Locate the cell with the specified text and output its (x, y) center coordinate. 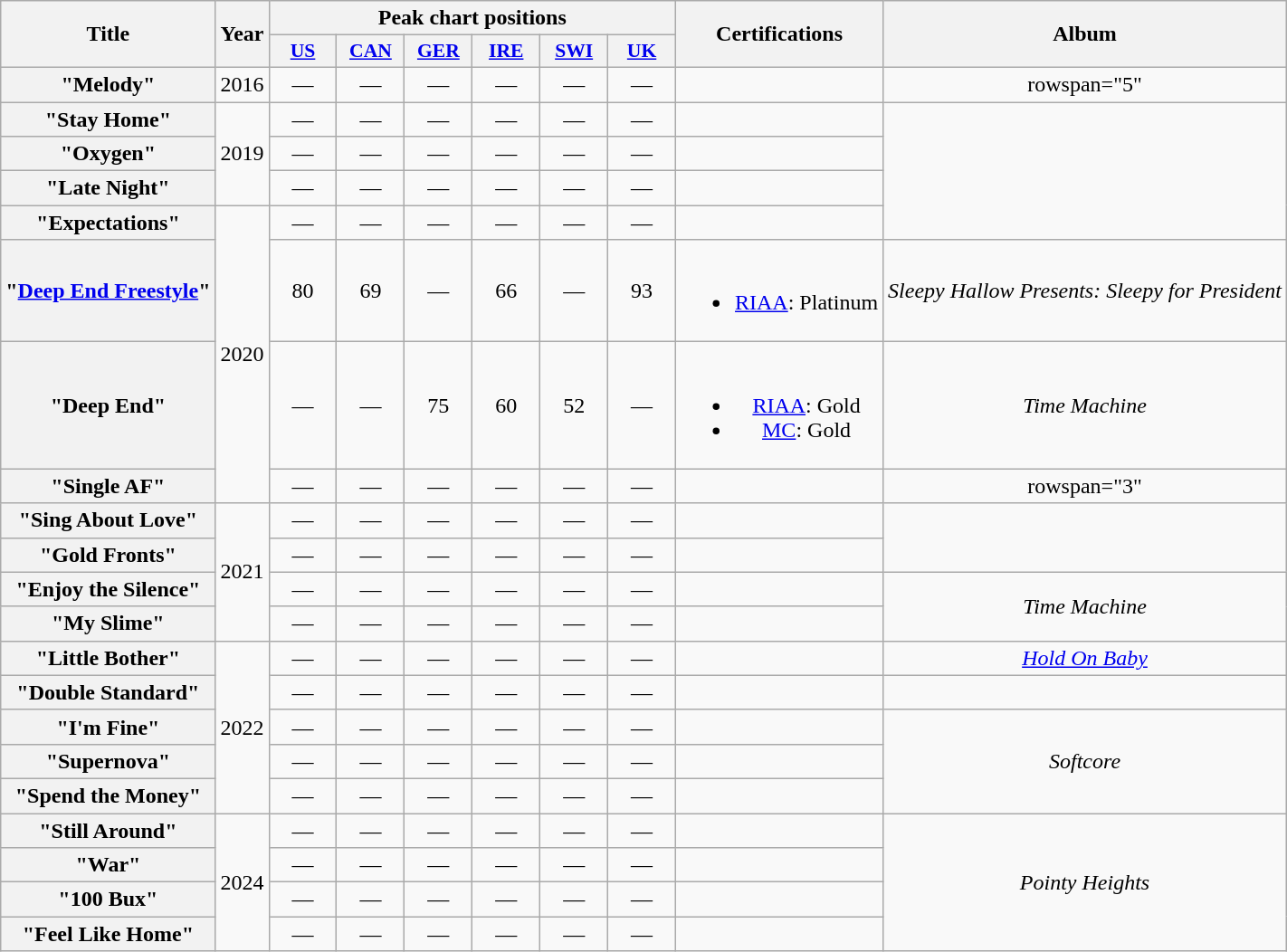
"100 Bux" (109, 900)
US (302, 52)
Album (1085, 34)
"Late Night" (109, 188)
CAN (371, 52)
rowspan="3" (1085, 486)
"Single AF" (109, 486)
2020 (243, 355)
75 (438, 405)
SWI (574, 52)
Peak chart positions (472, 18)
"Double Standard" (109, 692)
Certifications (780, 34)
"Oxygen" (109, 154)
2021 (243, 572)
"Spend the Money" (109, 795)
66 (507, 291)
RIAA: Platinum (780, 291)
"Little Bother" (109, 658)
UK (643, 52)
Sleepy Hallow Presents: Sleepy for President (1085, 291)
rowspan="5" (1085, 84)
Title (109, 34)
IRE (507, 52)
"Still Around" (109, 830)
2022 (243, 727)
"War" (109, 865)
"Supernova" (109, 761)
"My Slime" (109, 624)
"Feel Like Home" (109, 934)
2016 (243, 84)
"Stay Home" (109, 119)
60 (507, 405)
RIAA: GoldMC: Gold (780, 405)
"Expectations" (109, 223)
Hold On Baby (1085, 658)
2024 (243, 881)
Pointy Heights (1085, 881)
"Melody" (109, 84)
Year (243, 34)
"Deep End Freestyle" (109, 291)
69 (371, 291)
93 (643, 291)
80 (302, 291)
"Sing About Love" (109, 520)
"Gold Fronts" (109, 555)
"I'm Fine" (109, 727)
"Deep End" (109, 405)
"Enjoy the Silence" (109, 589)
Softcore (1085, 761)
2019 (243, 153)
GER (438, 52)
52 (574, 405)
